Determine the [x, y] coordinate at the center of the cell enclosing the given text.  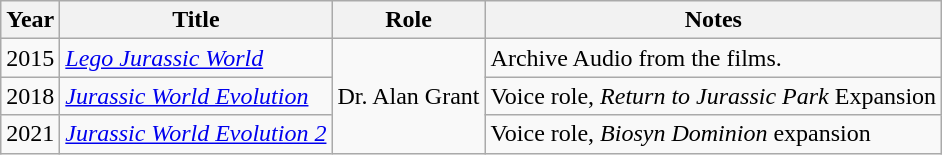
Notes [714, 20]
Archive Audio from the films. [714, 58]
2018 [30, 96]
2015 [30, 58]
2021 [30, 134]
Dr. Alan Grant [408, 96]
Title [196, 20]
Lego Jurassic World [196, 58]
Jurassic World Evolution 2 [196, 134]
Voice role, Biosyn Dominion expansion [714, 134]
Year [30, 20]
Jurassic World Evolution [196, 96]
Role [408, 20]
Voice role, Return to Jurassic Park Expansion [714, 96]
